Find where the given text appears and provide that cell's center as (X, Y) coordinate. 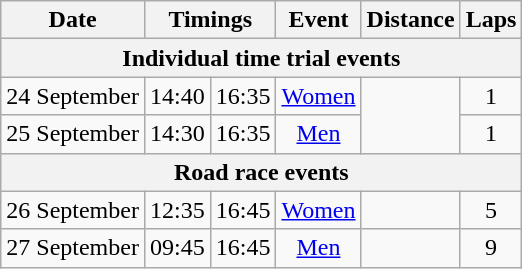
25 September (73, 134)
14:40 (177, 96)
14:30 (177, 134)
Laps (491, 20)
Road race events (262, 172)
Timings (210, 20)
9 (491, 248)
26 September (73, 210)
12:35 (177, 210)
Individual time trial events (262, 58)
5 (491, 210)
Date (73, 20)
Distance (410, 20)
Event (318, 20)
09:45 (177, 248)
24 September (73, 96)
27 September (73, 248)
